Return the [X, Y] coordinate for the center point of the cell that contains the specified text.  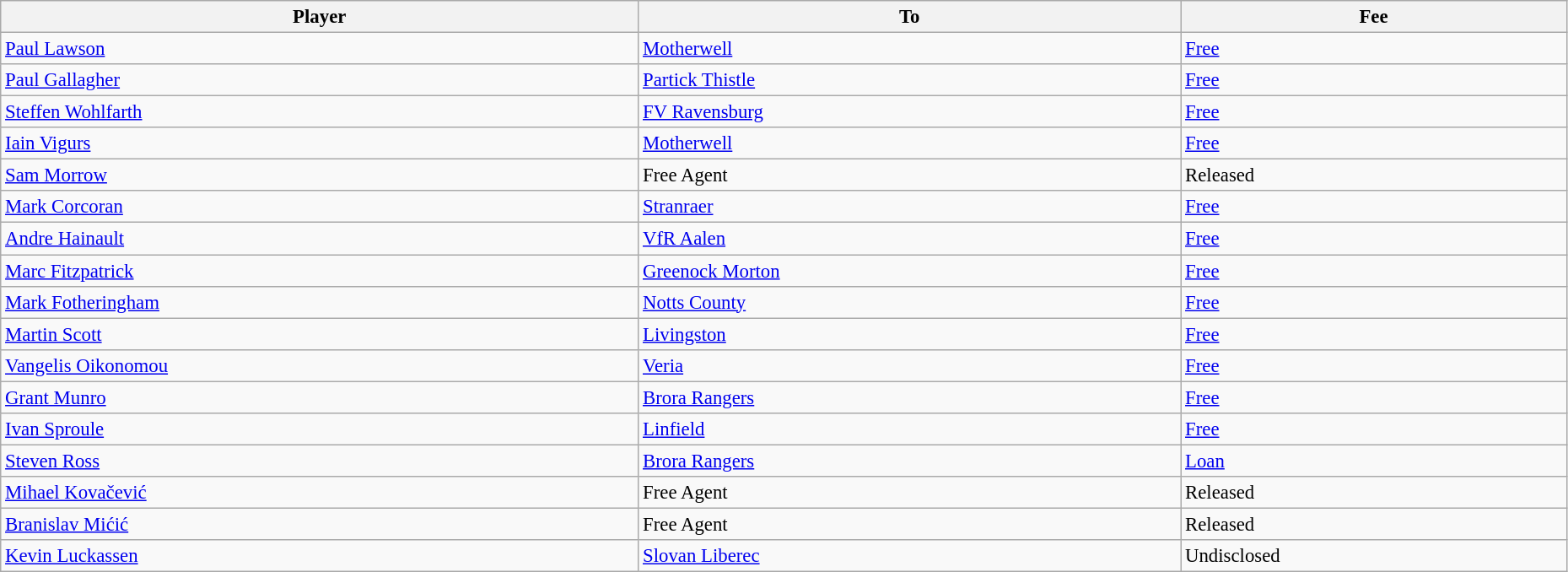
Andre Hainault [320, 239]
Sam Morrow [320, 175]
Player [320, 17]
Stranraer [909, 207]
Iain Vigurs [320, 143]
Steven Ross [320, 461]
Grant Munro [320, 397]
Steffen Wohlfarth [320, 112]
Paul Lawson [320, 49]
Greenock Morton [909, 271]
Martin Scott [320, 334]
Undisclosed [1374, 556]
Ivan Sproule [320, 429]
Partick Thistle [909, 80]
FV Ravensburg [909, 112]
Mihael Kovačević [320, 493]
Notts County [909, 302]
To [909, 17]
Mark Corcoran [320, 207]
Kevin Luckassen [320, 556]
Fee [1374, 17]
Marc Fitzpatrick [320, 271]
Branislav Mićić [320, 524]
Vangelis Oikonomou [320, 365]
Paul Gallagher [320, 80]
Linfield [909, 429]
Slovan Liberec [909, 556]
Veria [909, 365]
Loan [1374, 461]
VfR Aalen [909, 239]
Mark Fotheringham [320, 302]
Livingston [909, 334]
